Locate the cell with the specified text and output its (X, Y) center coordinate. 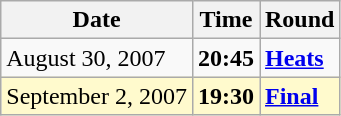
Final (300, 96)
Time (226, 20)
Heats (300, 58)
Date (97, 20)
20:45 (226, 58)
August 30, 2007 (97, 58)
September 2, 2007 (97, 96)
19:30 (226, 96)
Round (300, 20)
